Output the [x, y] coordinate of the center of the cell containing the given text.  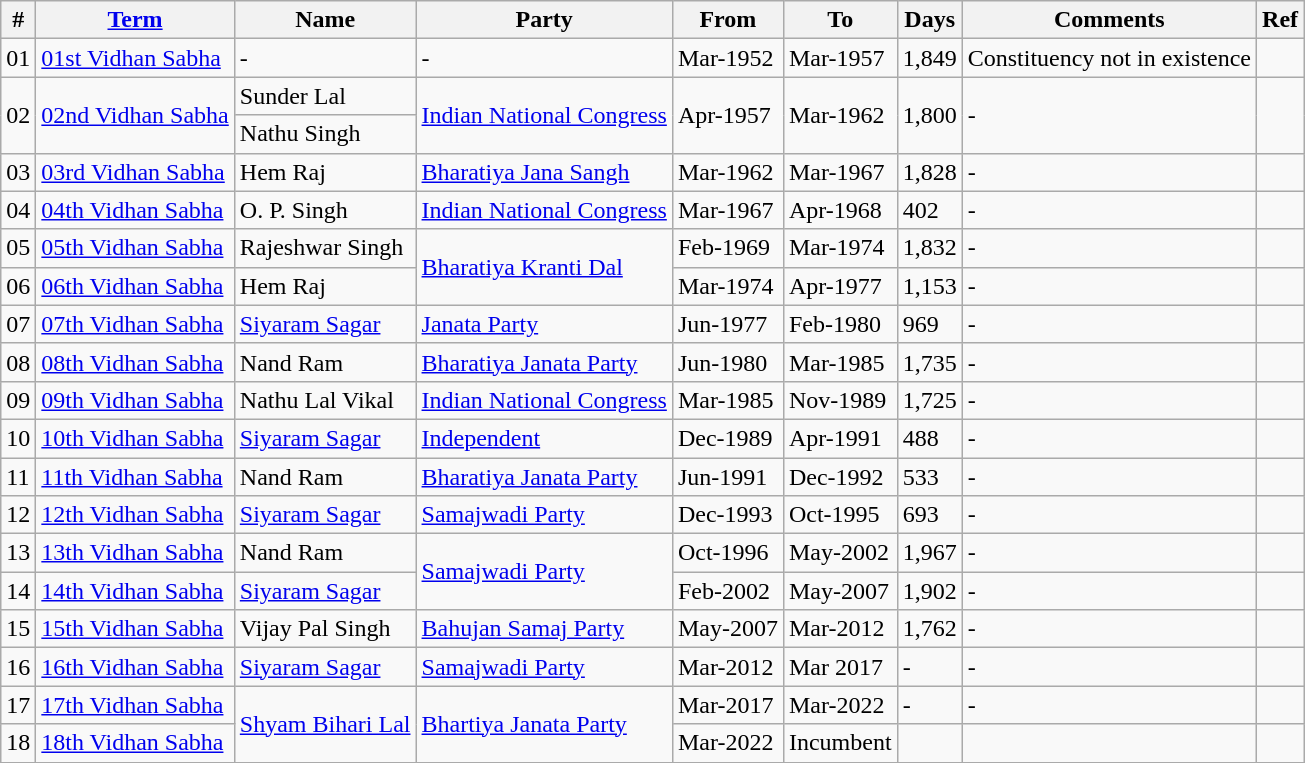
14 [18, 591]
17th Vidhan Sabha [135, 705]
Jun-1991 [728, 477]
Nov-1989 [840, 400]
Nathu Lal Vikal [325, 400]
Mar-1952 [728, 58]
18th Vidhan Sabha [135, 743]
693 [930, 515]
# [18, 20]
1,967 [930, 553]
07th Vidhan Sabha [135, 324]
Bhartiya Janata Party [544, 724]
15 [18, 629]
Dec-1989 [728, 438]
07 [18, 324]
Janata Party [544, 324]
Dec-1992 [840, 477]
Name [325, 20]
O. P. Singh [325, 210]
Feb-1980 [840, 324]
09th Vidhan Sabha [135, 400]
Sunder Lal [325, 96]
Incumbent [840, 743]
03 [18, 172]
Jun-1977 [728, 324]
1,828 [930, 172]
Shyam Bihari Lal [325, 724]
Mar-2017 [728, 705]
Independent [544, 438]
05 [18, 248]
402 [930, 210]
Apr-1991 [840, 438]
Apr-1968 [840, 210]
10th Vidhan Sabha [135, 438]
Jun-1980 [728, 362]
Apr-1957 [728, 115]
Dec-1993 [728, 515]
06th Vidhan Sabha [135, 286]
1,725 [930, 400]
01 [18, 58]
Oct-1995 [840, 515]
488 [930, 438]
Oct-1996 [728, 553]
Mar 2017 [840, 667]
16th Vidhan Sabha [135, 667]
01st Vidhan Sabha [135, 58]
1,849 [930, 58]
From [728, 20]
1,800 [930, 115]
Days [930, 20]
Feb-2002 [728, 591]
08 [18, 362]
Mar-1957 [840, 58]
Bharatiya Jana Sangh [544, 172]
Constituency not in existence [1109, 58]
06 [18, 286]
11 [18, 477]
15th Vidhan Sabha [135, 629]
02 [18, 115]
969 [930, 324]
Term [135, 20]
1,735 [930, 362]
1,153 [930, 286]
1,902 [930, 591]
1,832 [930, 248]
17 [18, 705]
Party [544, 20]
To [840, 20]
Vijay Pal Singh [325, 629]
Ref [1280, 20]
Rajeshwar Singh [325, 248]
Bharatiya Kranti Dal [544, 267]
04th Vidhan Sabha [135, 210]
Apr-1977 [840, 286]
11th Vidhan Sabha [135, 477]
05th Vidhan Sabha [135, 248]
04 [18, 210]
Comments [1109, 20]
13 [18, 553]
533 [930, 477]
Feb-1969 [728, 248]
02nd Vidhan Sabha [135, 115]
18 [18, 743]
10 [18, 438]
03rd Vidhan Sabha [135, 172]
Bahujan Samaj Party [544, 629]
13th Vidhan Sabha [135, 553]
1,762 [930, 629]
12 [18, 515]
16 [18, 667]
May-2002 [840, 553]
14th Vidhan Sabha [135, 591]
Nathu Singh [325, 134]
08th Vidhan Sabha [135, 362]
09 [18, 400]
12th Vidhan Sabha [135, 515]
